Return [x, y] of the center of cell containing provided text 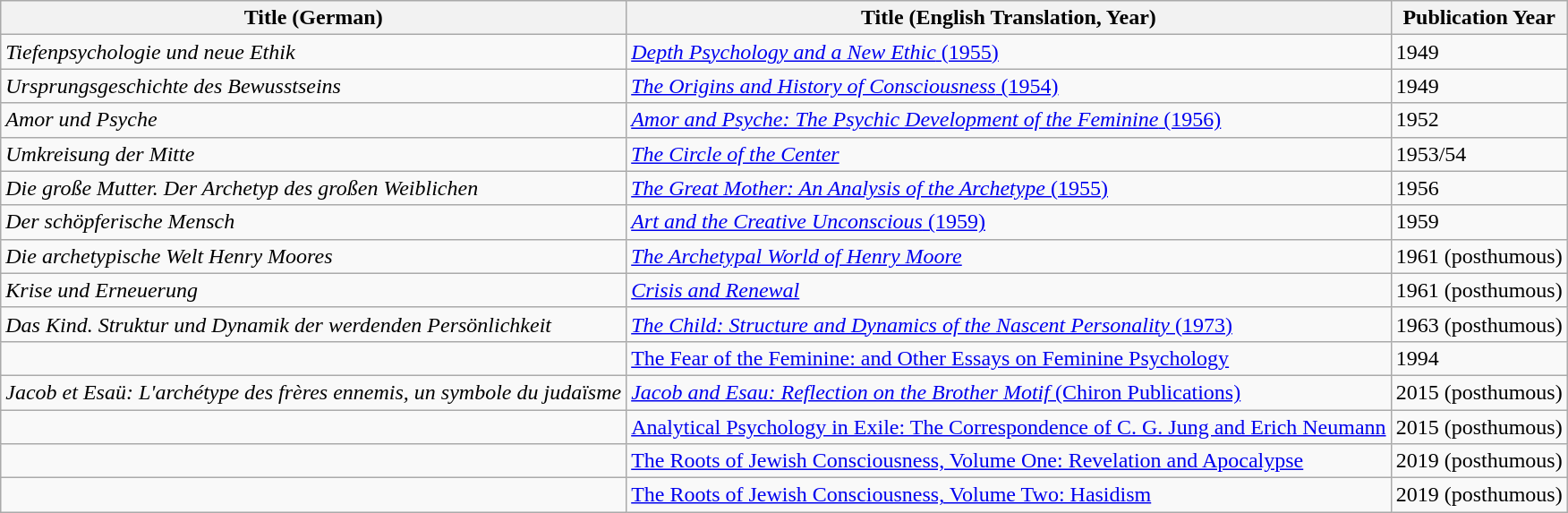
Tiefenpsychologie und neue Ethik [313, 52]
1953/54 [1479, 154]
The Child: Structure and Dynamics of the Nascent Personality (1973) [1009, 324]
1994 [1479, 358]
Das Kind. Struktur und Dynamik der werdenden Persönlichkeit [313, 324]
The Roots of Jewish Consciousness, Volume One: Revelation and Apocalypse [1009, 461]
Die archetypische Welt Henry Moores [313, 256]
Amor und Psyche [313, 120]
1956 [1479, 188]
Art and the Creative Unconscious (1959) [1009, 222]
Ursprungsgeschichte des Bewusstseins [313, 86]
Title (German) [313, 18]
Publication Year [1479, 18]
The Roots of Jewish Consciousness, Volume Two: Hasidism [1009, 495]
1963 (posthumous) [1479, 324]
Krise und Erneuerung [313, 290]
The Great Mother: An Analysis of the Archetype (1955) [1009, 188]
The Fear of the Feminine: and Other Essays on Feminine Psychology [1009, 358]
Die große Mutter. Der Archetyp des großen Weiblichen [313, 188]
Title (English Translation, Year) [1009, 18]
Amor and Psyche: The Psychic Development of the Feminine (1956) [1009, 120]
Crisis and Renewal [1009, 290]
1959 [1479, 222]
Umkreisung der Mitte [313, 154]
The Archetypal World of Henry Moore [1009, 256]
Jacob and Esau: Reflection on the Brother Motif (Chiron Publications) [1009, 392]
Jacob et Esaü: L'archétype des frères ennemis, un symbole du judaïsme [313, 392]
Depth Psychology and a New Ethic (1955) [1009, 52]
1952 [1479, 120]
The Origins and History of Consciousness (1954) [1009, 86]
Analytical Psychology in Exile: The Correspondence of C. G. Jung and Erich Neumann [1009, 427]
The Circle of the Center [1009, 154]
Der schöpferische Mensch [313, 222]
